Scan for the cell matching the given text and deliver its [X, Y] coordinate at center. 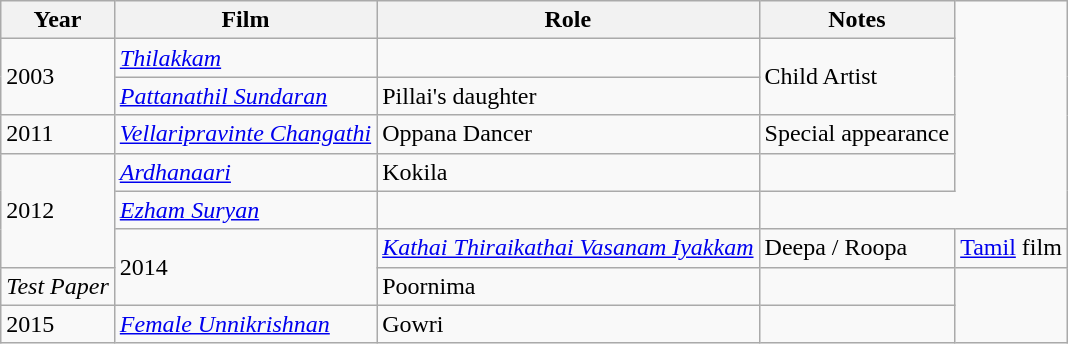
Poornima [568, 286]
Child Artist [857, 77]
2003 [58, 77]
2014 [245, 267]
2015 [58, 324]
2012 [58, 210]
Ardhanaari [245, 172]
Pillai's daughter [568, 96]
Thilakkam [245, 58]
Female Unnikrishnan [245, 324]
Film [245, 20]
Kokila [568, 172]
Pattanathil Sundaran [245, 96]
Oppana Dancer [568, 134]
Notes [857, 20]
Kathai Thiraikathai Vasanam Iyakkam [568, 248]
Vellaripravinte Changathi [245, 134]
Year [58, 20]
Deepa / Roopa [857, 248]
Tamil film [1012, 248]
Special appearance [857, 134]
Test Paper [58, 286]
Role [568, 20]
Ezham Suryan [245, 210]
Gowri [568, 324]
2011 [58, 134]
